Return the [X, Y] coordinate for the center point of the cell that contains the specified text.  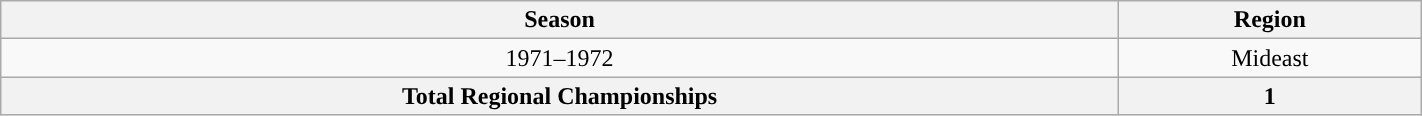
Total Regional Championships [560, 96]
Mideast [1270, 58]
Season [560, 20]
1971–1972 [560, 58]
1 [1270, 96]
Region [1270, 20]
